For the text-containing cell, return its midpoint in [x, y] coordinate format. 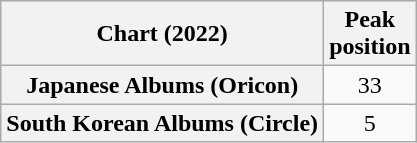
Chart (2022) [162, 34]
5 [370, 123]
33 [370, 85]
South Korean Albums (Circle) [162, 123]
Japanese Albums (Oricon) [162, 85]
Peakposition [370, 34]
